Identify which cell holds the provided text, then report its (X, Y) central coordinate. 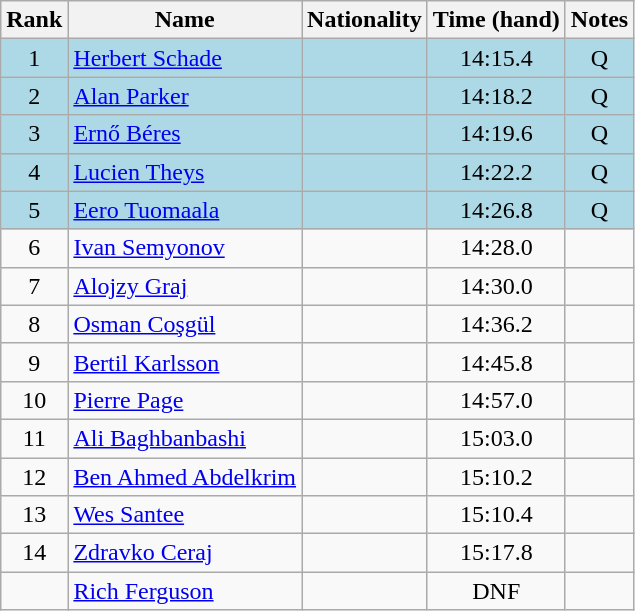
15:10.4 (496, 515)
Ivan Semyonov (185, 248)
6 (34, 248)
15:17.8 (496, 553)
Alan Parker (185, 96)
4 (34, 172)
9 (34, 362)
14:45.8 (496, 362)
Rank (34, 20)
7 (34, 286)
13 (34, 515)
14:30.0 (496, 286)
14:57.0 (496, 400)
14:18.2 (496, 96)
Bertil Karlsson (185, 362)
14 (34, 553)
Alojzy Graj (185, 286)
14:22.2 (496, 172)
10 (34, 400)
Herbert Schade (185, 58)
2 (34, 96)
Name (185, 20)
Rich Ferguson (185, 591)
Ali Baghbanbashi (185, 438)
15:10.2 (496, 477)
14:19.6 (496, 134)
5 (34, 210)
Time (hand) (496, 20)
3 (34, 134)
Wes Santee (185, 515)
15:03.0 (496, 438)
Zdravko Ceraj (185, 553)
14:15.4 (496, 58)
Ernő Béres (185, 134)
1 (34, 58)
14:26.8 (496, 210)
DNF (496, 591)
Nationality (365, 20)
Pierre Page (185, 400)
Osman Coşgül (185, 324)
14:28.0 (496, 248)
Ben Ahmed Abdelkrim (185, 477)
14:36.2 (496, 324)
11 (34, 438)
Lucien Theys (185, 172)
Eero Tuomaala (185, 210)
Notes (599, 20)
12 (34, 477)
8 (34, 324)
